Provide the (x, y) coordinate of the cell's center where the given text is located.  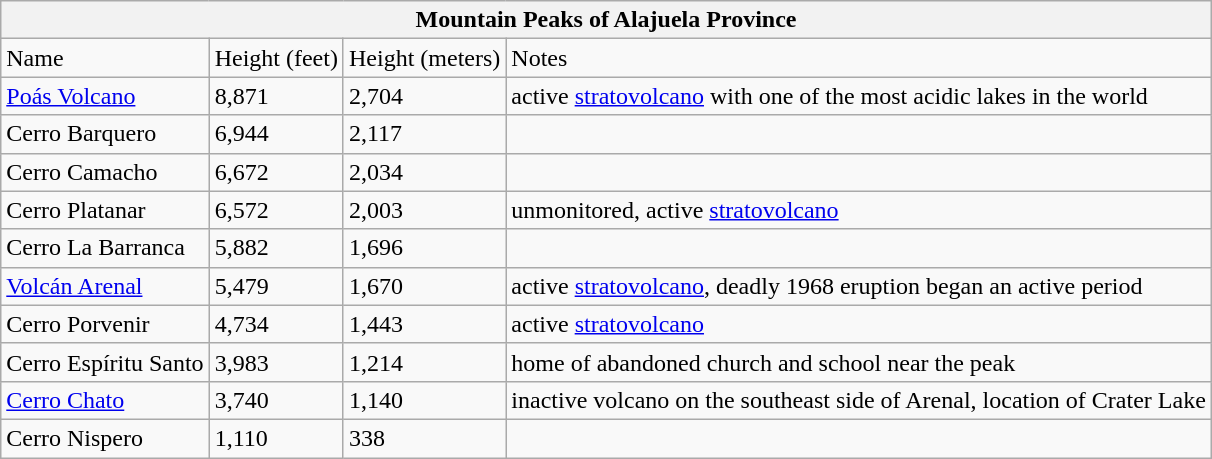
2,003 (424, 210)
Cerro Chato (105, 400)
Cerro La Barranca (105, 248)
home of abandoned church and school near the peak (858, 362)
8,871 (276, 96)
Notes (858, 58)
2,034 (424, 172)
4,734 (276, 324)
1,140 (424, 400)
1,214 (424, 362)
Cerro Platanar (105, 210)
inactive volcano on the southeast side of Arenal, location of Crater Lake (858, 400)
Cerro Barquero (105, 134)
Cerro Porvenir (105, 324)
2,704 (424, 96)
unmonitored, active stratovolcano (858, 210)
active stratovolcano, deadly 1968 eruption began an active period (858, 286)
1,110 (276, 438)
Poás Volcano (105, 96)
Height (meters) (424, 58)
Height (feet) (276, 58)
1,443 (424, 324)
Cerro Nispero (105, 438)
3,983 (276, 362)
Name (105, 58)
3,740 (276, 400)
1,670 (424, 286)
5,479 (276, 286)
5,882 (276, 248)
1,696 (424, 248)
Cerro Espíritu Santo (105, 362)
Volcán Arenal (105, 286)
2,117 (424, 134)
6,944 (276, 134)
Mountain Peaks of Alajuela Province (606, 20)
active stratovolcano with one of the most acidic lakes in the world (858, 96)
Cerro Camacho (105, 172)
338 (424, 438)
6,572 (276, 210)
active stratovolcano (858, 324)
6,672 (276, 172)
